Scan for the cell matching the given text and deliver its [X, Y] coordinate at center. 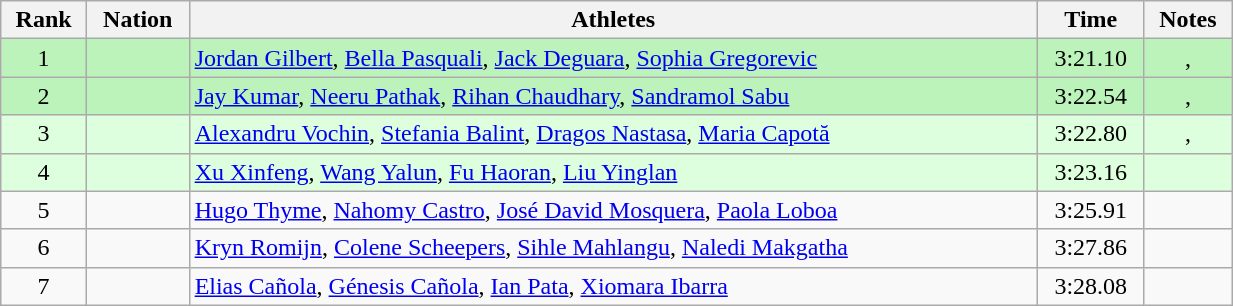
3:27.86 [1090, 248]
3:25.91 [1090, 210]
Time [1090, 20]
3:21.10 [1090, 58]
Notes [1188, 20]
2 [44, 96]
3:22.54 [1090, 96]
Hugo Thyme, Nahomy Castro, José David Mosquera, Paola Loboa [613, 210]
Xu Xinfeng, Wang Yalun, Fu Haoran, Liu Yinglan [613, 172]
3 [44, 134]
Jordan Gilbert, Bella Pasquali, Jack Deguara, Sophia Gregorevic [613, 58]
1 [44, 58]
5 [44, 210]
Kryn Romijn, Colene Scheepers, Sihle Mahlangu, Naledi Makgatha [613, 248]
3:28.08 [1090, 286]
7 [44, 286]
Elias Cañola, Génesis Cañola, Ian Pata, Xiomara Ibarra [613, 286]
Alexandru Vochin, Stefania Balint, Dragos Nastasa, Maria Capotă [613, 134]
Athletes [613, 20]
Rank [44, 20]
3:23.16 [1090, 172]
6 [44, 248]
3:22.80 [1090, 134]
Jay Kumar, Neeru Pathak, Rihan Chaudhary, Sandramol Sabu [613, 96]
Nation [138, 20]
4 [44, 172]
